Extract the [x, y] coordinate from the center of the cell holding the provided text.  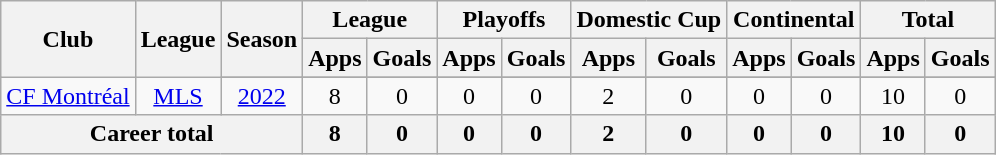
Playoffs [504, 20]
Club [68, 39]
CF Montréal [68, 96]
MLS [178, 96]
Domestic Cup [649, 20]
Continental [794, 20]
2022 [262, 96]
Career total [152, 134]
Total [928, 20]
Season [262, 39]
